Output the (x, y) coordinate of the center of the cell containing the given text.  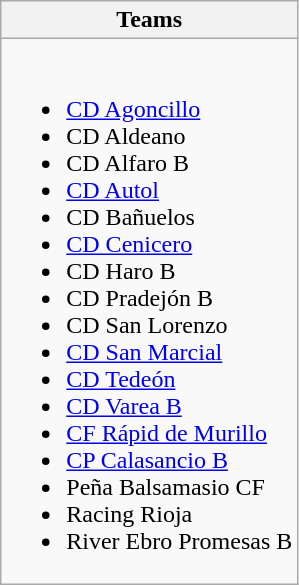
Teams (150, 20)
